Locate the cell with the specified text and output its [X, Y] center coordinate. 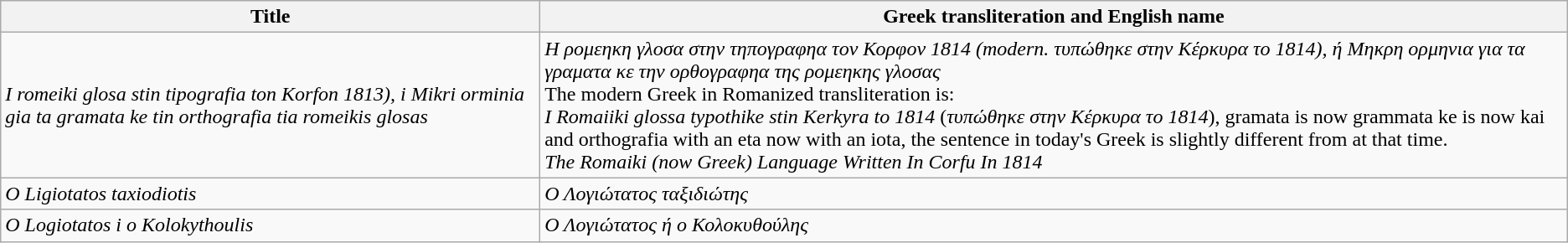
Ο Λογιώτατος ή ο Κολοκυθούλης [1054, 225]
Greek transliteration and English name [1054, 17]
I romeiki glosa stin tipografia ton Korfon 1813), i Mikri orminia gia ta gramata ke tin orthografia tia romeikis glosas [271, 106]
Ο Λογιώτατος ταξιδιώτης [1054, 194]
Title [271, 17]
O Ligiotatos taxiodiotis [271, 194]
O Logiotatos i o Kolokythoulis [271, 225]
